Extract the [x, y] coordinate from the center of the cell holding the provided text.  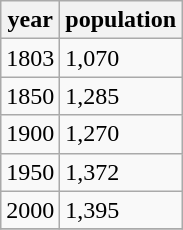
1,372 [121, 172]
1,285 [121, 96]
1803 [30, 58]
2000 [30, 210]
1900 [30, 134]
1,395 [121, 210]
1950 [30, 172]
1850 [30, 96]
population [121, 20]
year [30, 20]
1,270 [121, 134]
1,070 [121, 58]
